Extract the [X, Y] coordinate from the center of the cell holding the provided text.  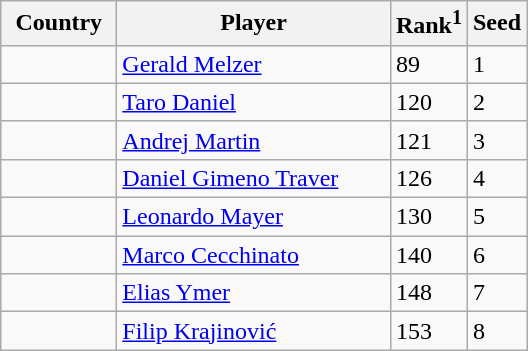
4 [496, 178]
Leonardo Mayer [254, 217]
148 [428, 293]
1 [496, 64]
6 [496, 255]
Marco Cecchinato [254, 255]
89 [428, 64]
3 [496, 140]
Gerald Melzer [254, 64]
7 [496, 293]
5 [496, 217]
Andrej Martin [254, 140]
Filip Krajinović [254, 331]
Rank1 [428, 24]
Seed [496, 24]
Country [59, 24]
121 [428, 140]
Elias Ymer [254, 293]
Daniel Gimeno Traver [254, 178]
130 [428, 217]
120 [428, 102]
153 [428, 331]
2 [496, 102]
Taro Daniel [254, 102]
126 [428, 178]
140 [428, 255]
Player [254, 24]
8 [496, 331]
